For the text-containing cell, return its midpoint in (X, Y) coordinate format. 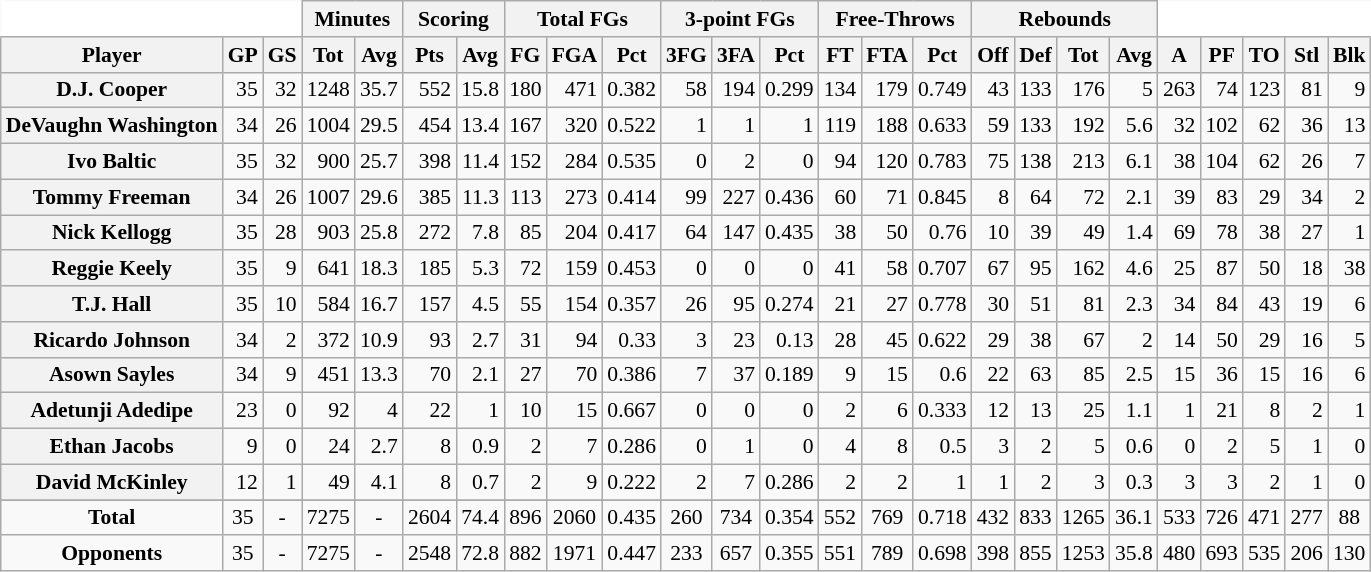
113 (526, 197)
PF (1222, 55)
273 (575, 197)
Ethan Jacobs (112, 447)
FTA (887, 55)
Def (1036, 55)
0.299 (790, 90)
15.8 (480, 90)
83 (1222, 197)
David McKinley (112, 482)
0.274 (790, 304)
25.7 (379, 162)
263 (1180, 90)
0.436 (790, 197)
726 (1222, 518)
454 (430, 126)
1971 (575, 554)
14 (1180, 340)
4.1 (379, 482)
1.1 (1134, 411)
1007 (328, 197)
2604 (430, 518)
41 (840, 269)
0.417 (632, 233)
37 (736, 375)
84 (1222, 304)
74 (1222, 90)
DeVaughn Washington (112, 126)
385 (430, 197)
0.333 (942, 411)
0.535 (632, 162)
FT (840, 55)
Nick Kellogg (112, 233)
0.447 (632, 554)
185 (430, 269)
0.354 (790, 518)
0.453 (632, 269)
641 (328, 269)
87 (1222, 269)
0.355 (790, 554)
0.749 (942, 90)
75 (994, 162)
35.8 (1134, 554)
0.357 (632, 304)
134 (840, 90)
179 (887, 90)
10.9 (379, 340)
188 (887, 126)
1265 (1084, 518)
0.633 (942, 126)
69 (1180, 233)
260 (686, 518)
213 (1084, 162)
FGA (575, 55)
Off (994, 55)
882 (526, 554)
0.414 (632, 197)
176 (1084, 90)
272 (430, 233)
24 (328, 447)
71 (887, 197)
833 (1036, 518)
167 (526, 126)
Opponents (112, 554)
25.8 (379, 233)
0.222 (632, 482)
Total (112, 518)
35.7 (379, 90)
0.76 (942, 233)
Free-Throws (896, 19)
45 (887, 340)
159 (575, 269)
0.845 (942, 197)
734 (736, 518)
3-point FGs (740, 19)
Ricardo Johnson (112, 340)
55 (526, 304)
0.386 (632, 375)
855 (1036, 554)
896 (526, 518)
29.6 (379, 197)
A (1180, 55)
147 (736, 233)
1004 (328, 126)
900 (328, 162)
903 (328, 233)
535 (1264, 554)
93 (430, 340)
372 (328, 340)
789 (887, 554)
284 (575, 162)
277 (1306, 518)
180 (526, 90)
11.4 (480, 162)
Tommy Freeman (112, 197)
Ivo Baltic (112, 162)
104 (1222, 162)
2.5 (1134, 375)
60 (840, 197)
13.4 (480, 126)
693 (1222, 554)
0.783 (942, 162)
99 (686, 197)
36.1 (1134, 518)
Adetunji Adedipe (112, 411)
92 (328, 411)
Total FGs (582, 19)
2060 (575, 518)
480 (1180, 554)
59 (994, 126)
1248 (328, 90)
551 (840, 554)
0.7 (480, 482)
533 (1180, 518)
31 (526, 340)
2548 (430, 554)
1.4 (1134, 233)
7.8 (480, 233)
FG (526, 55)
194 (736, 90)
320 (575, 126)
3FA (736, 55)
51 (1036, 304)
0.718 (942, 518)
18.3 (379, 269)
19 (1306, 304)
451 (328, 375)
0.522 (632, 126)
Stl (1306, 55)
0.5 (942, 447)
5.3 (480, 269)
D.J. Cooper (112, 90)
72.8 (480, 554)
102 (1222, 126)
204 (575, 233)
227 (736, 197)
0.622 (942, 340)
74.4 (480, 518)
432 (994, 518)
152 (526, 162)
11.3 (480, 197)
6.1 (1134, 162)
T.J. Hall (112, 304)
138 (1036, 162)
769 (887, 518)
29.5 (379, 126)
TO (1264, 55)
16.7 (379, 304)
78 (1222, 233)
Asown Sayles (112, 375)
Reggie Keely (112, 269)
0.698 (942, 554)
120 (887, 162)
0.33 (632, 340)
657 (736, 554)
Scoring (454, 19)
233 (686, 554)
584 (328, 304)
5.6 (1134, 126)
0.9 (480, 447)
123 (1264, 90)
3FG (686, 55)
162 (1084, 269)
88 (1350, 518)
0.667 (632, 411)
4.5 (480, 304)
0.778 (942, 304)
206 (1306, 554)
63 (1036, 375)
Minutes (352, 19)
30 (994, 304)
GS (282, 55)
4.6 (1134, 269)
2.3 (1134, 304)
154 (575, 304)
157 (430, 304)
0.3 (1134, 482)
Blk (1350, 55)
13.3 (379, 375)
119 (840, 126)
0.707 (942, 269)
Pts (430, 55)
Rebounds (1065, 19)
1253 (1084, 554)
130 (1350, 554)
18 (1306, 269)
0.189 (790, 375)
0.382 (632, 90)
GP (243, 55)
192 (1084, 126)
Player (112, 55)
0.13 (790, 340)
